Pinpoint the cell where the given text exists, returning its [x, y] midpoint coordinate. 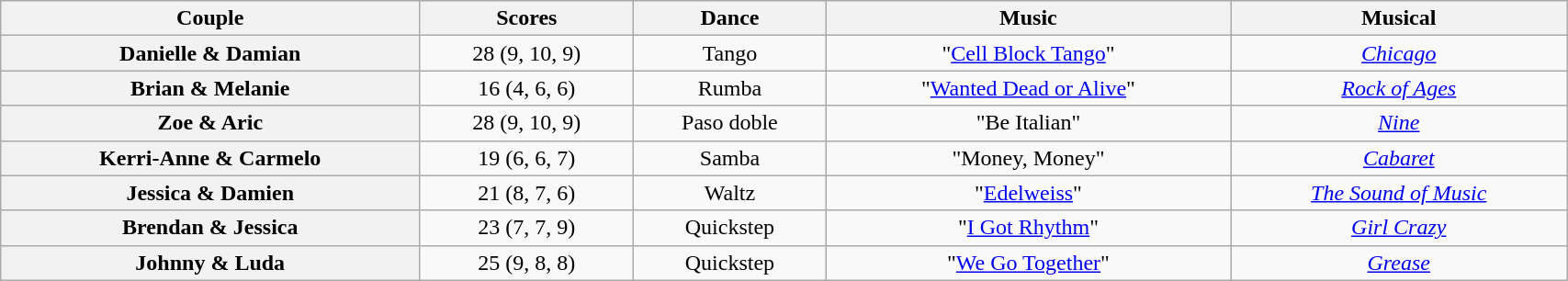
16 (4, 6, 6) [527, 88]
Rumba [729, 88]
Couple [210, 18]
Rock of Ages [1399, 88]
Jessica & Damien [210, 193]
Johnny & Luda [210, 263]
Cabaret [1399, 158]
Waltz [729, 193]
25 (9, 8, 8) [527, 263]
19 (6, 6, 7) [527, 158]
Musical [1399, 18]
Chicago [1399, 53]
Grease [1399, 263]
"Money, Money" [1029, 158]
Girl Crazy [1399, 228]
Brian & Melanie [210, 88]
Kerri-Anne & Carmelo [210, 158]
"I Got Rhythm" [1029, 228]
Brendan & Jessica [210, 228]
Zoe & Aric [210, 123]
Scores [527, 18]
"We Go Together" [1029, 263]
"Edelweiss" [1029, 193]
Tango [729, 53]
Paso doble [729, 123]
Samba [729, 158]
"Be Italian" [1029, 123]
Dance [729, 18]
Danielle & Damian [210, 53]
The Sound of Music [1399, 193]
"Cell Block Tango" [1029, 53]
23 (7, 7, 9) [527, 228]
Nine [1399, 123]
21 (8, 7, 6) [527, 193]
Music [1029, 18]
"Wanted Dead or Alive" [1029, 88]
